Identify which cell holds the provided text, then report its (x, y) central coordinate. 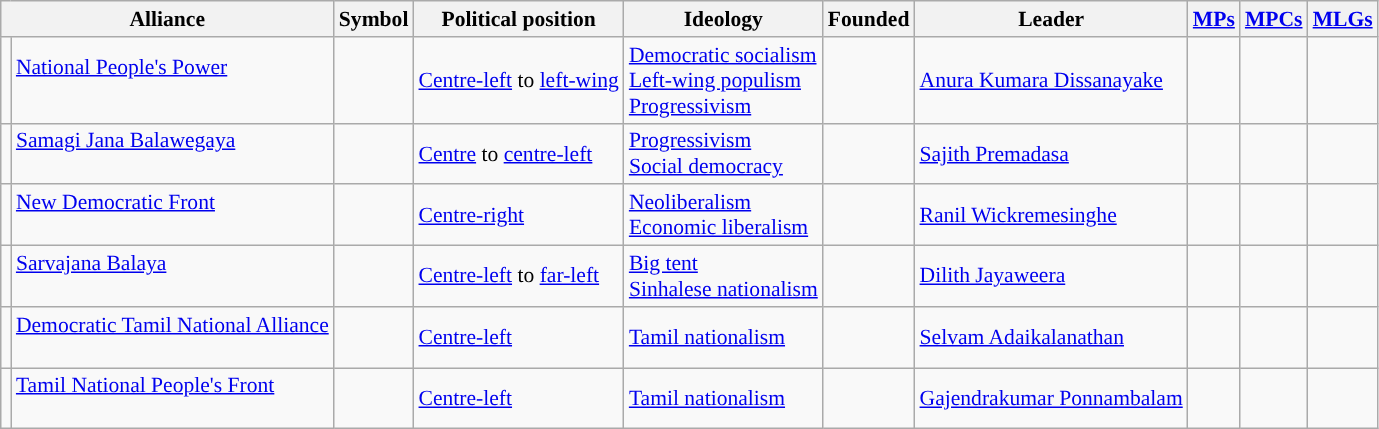
Democratic Tamil National Alliance (172, 338)
Political position (518, 19)
Democratic socialismLeft-wing populismProgressivism (724, 80)
MPCs (1274, 19)
Centre-right (518, 216)
MPs (1214, 19)
Symbol (374, 19)
Selvam Adaikalanathan (1052, 338)
New Democratic Front (172, 216)
NeoliberalismEconomic liberalism (724, 216)
Sajith Premadasa (1052, 154)
Sarvajana Balaya (172, 276)
MLGs (1343, 19)
Dilith Jayaweera (1052, 276)
Samagi Jana Balawegaya (172, 154)
Ideology (724, 19)
Alliance (168, 19)
Centre-left to far-left (518, 276)
Leader (1052, 19)
Founded (869, 19)
Ranil Wickremesinghe (1052, 216)
ProgressivismSocial democracy (724, 154)
Centre-left to left-wing (518, 80)
National People's Power (172, 80)
Centre to centre-left (518, 154)
Anura Kumara Dissanayake (1052, 80)
Tamil National People's Front (172, 398)
Big tentSinhalese nationalism (724, 276)
Gajendrakumar Ponnambalam (1052, 398)
